Return the [x, y] coordinate for the center point of the cell that contains the specified text.  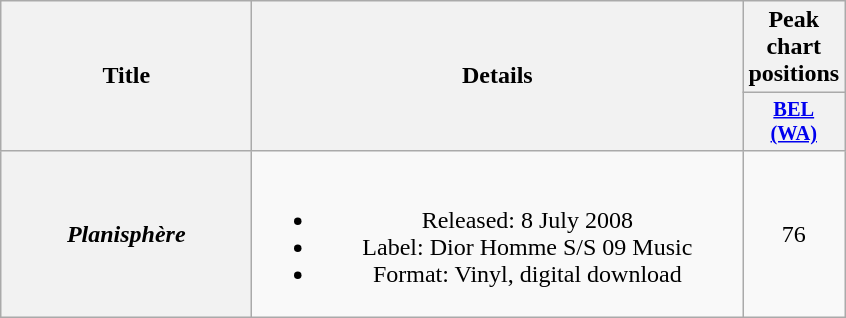
Title [126, 76]
Planisphère [126, 234]
Peak chart positions [794, 47]
BEL(WA) [794, 122]
Details [498, 76]
76 [794, 234]
Released: 8 July 2008Label: Dior Homme S/S 09 MusicFormat: Vinyl, digital download [498, 234]
